Return [x, y] of the center of cell containing provided text 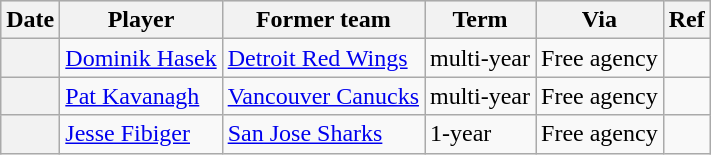
Pat Kavanagh [141, 96]
Former team [323, 20]
Via [600, 20]
Vancouver Canucks [323, 96]
Jesse Fibiger [141, 134]
Dominik Hasek [141, 58]
Player [141, 20]
Detroit Red Wings [323, 58]
Term [480, 20]
Ref [686, 20]
Date [30, 20]
San Jose Sharks [323, 134]
1-year [480, 134]
